For the text-containing cell, return its midpoint in [x, y] coordinate format. 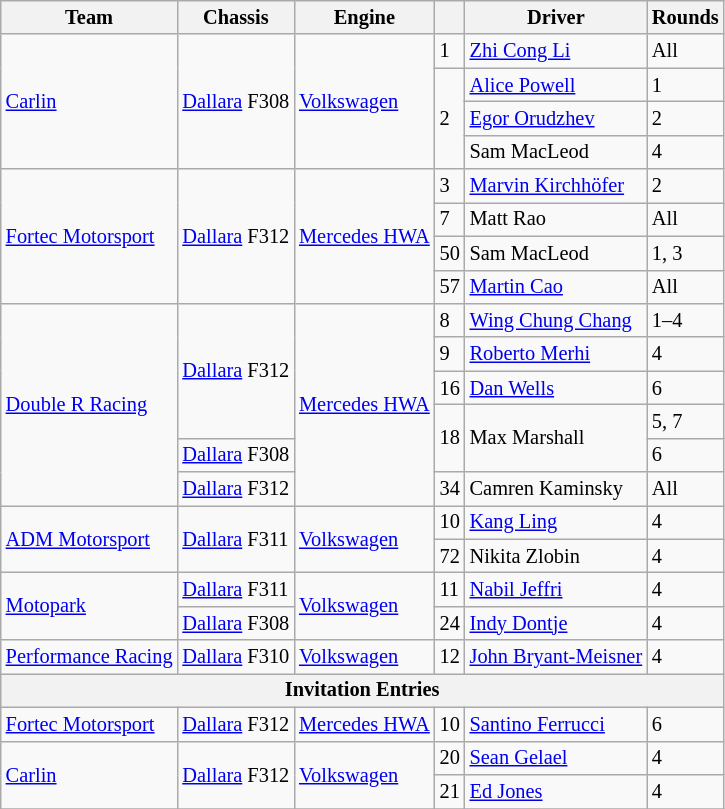
34 [450, 489]
16 [450, 388]
24 [450, 623]
12 [450, 657]
Max Marshall [556, 438]
Nikita Zlobin [556, 556]
Wing Chung Chang [556, 320]
Sean Gelael [556, 758]
8 [450, 320]
Motopark [90, 606]
9 [450, 354]
5, 7 [686, 421]
Kang Ling [556, 522]
Dallara F310 [236, 657]
Zhi Cong Li [556, 51]
Nabil Jeffri [556, 589]
Egor Orudzhev [556, 118]
ADM Motorsport [90, 538]
Engine [364, 17]
Chassis [236, 17]
Indy Dontje [556, 623]
John Bryant-Meisner [556, 657]
Santino Ferrucci [556, 724]
7 [450, 219]
Ed Jones [556, 791]
Marvin Kirchhöfer [556, 186]
72 [450, 556]
1, 3 [686, 253]
50 [450, 253]
3 [450, 186]
Invitation Entries [362, 690]
Alice Powell [556, 85]
Dan Wells [556, 388]
Camren Kaminsky [556, 489]
Martin Cao [556, 287]
20 [450, 758]
Driver [556, 17]
Matt Rao [556, 219]
Team [90, 17]
57 [450, 287]
Performance Racing [90, 657]
Rounds [686, 17]
Double R Racing [90, 404]
18 [450, 438]
11 [450, 589]
1–4 [686, 320]
21 [450, 791]
Roberto Merhi [556, 354]
